Output the (x, y) coordinate of the center of the cell containing the given text.  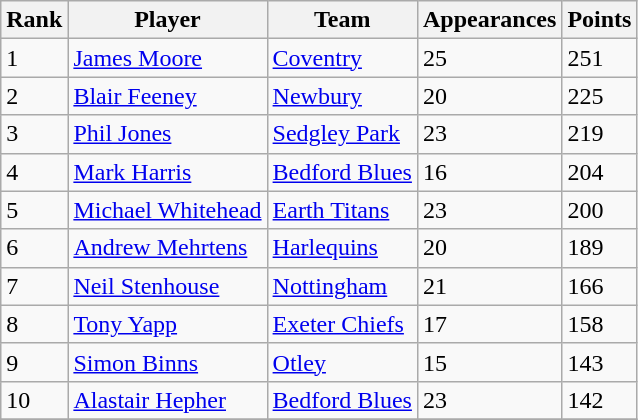
Simon Binns (168, 362)
Harlequins (342, 248)
225 (600, 96)
143 (600, 362)
9 (34, 362)
21 (489, 286)
204 (600, 172)
Points (600, 20)
Alastair Hepher (168, 400)
10 (34, 400)
17 (489, 324)
166 (600, 286)
Tony Yapp (168, 324)
189 (600, 248)
Michael Whitehead (168, 210)
Team (342, 20)
200 (600, 210)
Coventry (342, 58)
Newbury (342, 96)
4 (34, 172)
25 (489, 58)
James Moore (168, 58)
5 (34, 210)
Nottingham (342, 286)
Blair Feeney (168, 96)
Rank (34, 20)
158 (600, 324)
8 (34, 324)
Earth Titans (342, 210)
Otley (342, 362)
Andrew Mehrtens (168, 248)
219 (600, 134)
7 (34, 286)
Mark Harris (168, 172)
1 (34, 58)
Exeter Chiefs (342, 324)
251 (600, 58)
Neil Stenhouse (168, 286)
2 (34, 96)
3 (34, 134)
6 (34, 248)
Phil Jones (168, 134)
Appearances (489, 20)
Sedgley Park (342, 134)
142 (600, 400)
15 (489, 362)
16 (489, 172)
Player (168, 20)
